Pinpoint the cell where the given text exists, returning its (X, Y) midpoint coordinate. 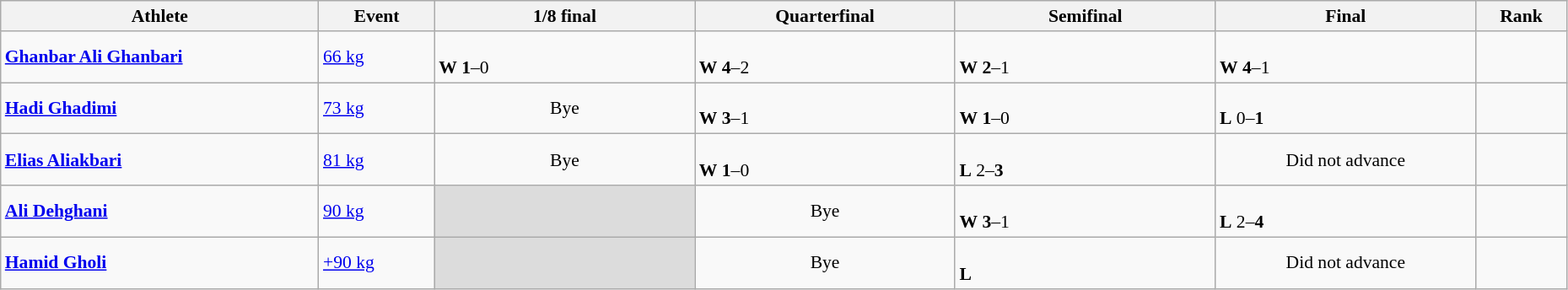
L 0–1 (1346, 108)
Athlete (160, 16)
Hadi Ghadimi (160, 108)
Elias Aliakbari (160, 160)
73 kg (376, 108)
Final (1346, 16)
W 4–2 (825, 57)
Ghanbar Ali Ghanbari (160, 57)
Semifinal (1085, 16)
90 kg (376, 211)
1/8 final (565, 16)
W 2–1 (1085, 57)
+90 kg (376, 263)
Ali Dehghani (160, 211)
Quarterfinal (825, 16)
W 4–1 (1346, 57)
L (1085, 263)
66 kg (376, 57)
Hamid Gholi (160, 263)
Event (376, 16)
L 2–3 (1085, 160)
Rank (1522, 16)
81 kg (376, 160)
L 2–4 (1346, 211)
